Search for the cell housing the specified text and yield its (X, Y) center coordinate. 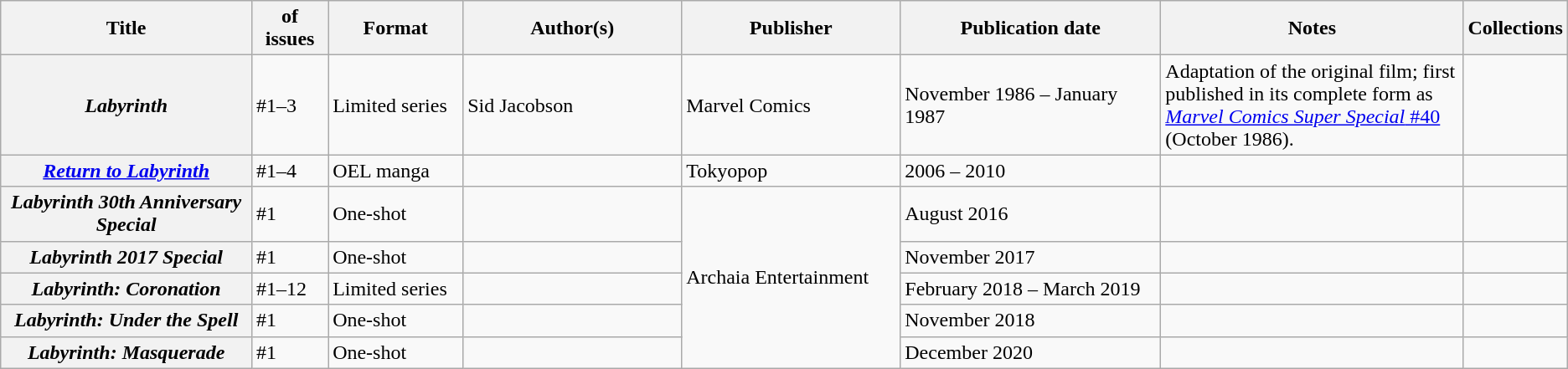
of issues (290, 28)
Adaptation of the original film; first published in its complete form as Marvel Comics Super Special #40 (October 1986). (1312, 105)
Labyrinth: Coronation (126, 289)
#1–12 (290, 289)
Sid Jacobson (573, 105)
Labyrinth 2017 Special (126, 257)
Tokyopop (791, 171)
November 1986 – January 1987 (1030, 105)
Return to Labyrinth (126, 171)
Publisher (791, 28)
November 2017 (1030, 257)
Title (126, 28)
#1–3 (290, 105)
November 2018 (1030, 320)
2006 – 2010 (1030, 171)
Marvel Comics (791, 105)
December 2020 (1030, 352)
August 2016 (1030, 214)
Notes (1312, 28)
Publication date (1030, 28)
Collections (1515, 28)
OEL manga (395, 171)
Archaia Entertainment (791, 278)
Labyrinth: Under the Spell (126, 320)
Format (395, 28)
Author(s) (573, 28)
#1–4 (290, 171)
February 2018 – March 2019 (1030, 289)
Labyrinth (126, 105)
Labyrinth 30th Anniversary Special (126, 214)
Labyrinth: Masquerade (126, 352)
